Scan for the cell matching the given text and deliver its (X, Y) coordinate at center. 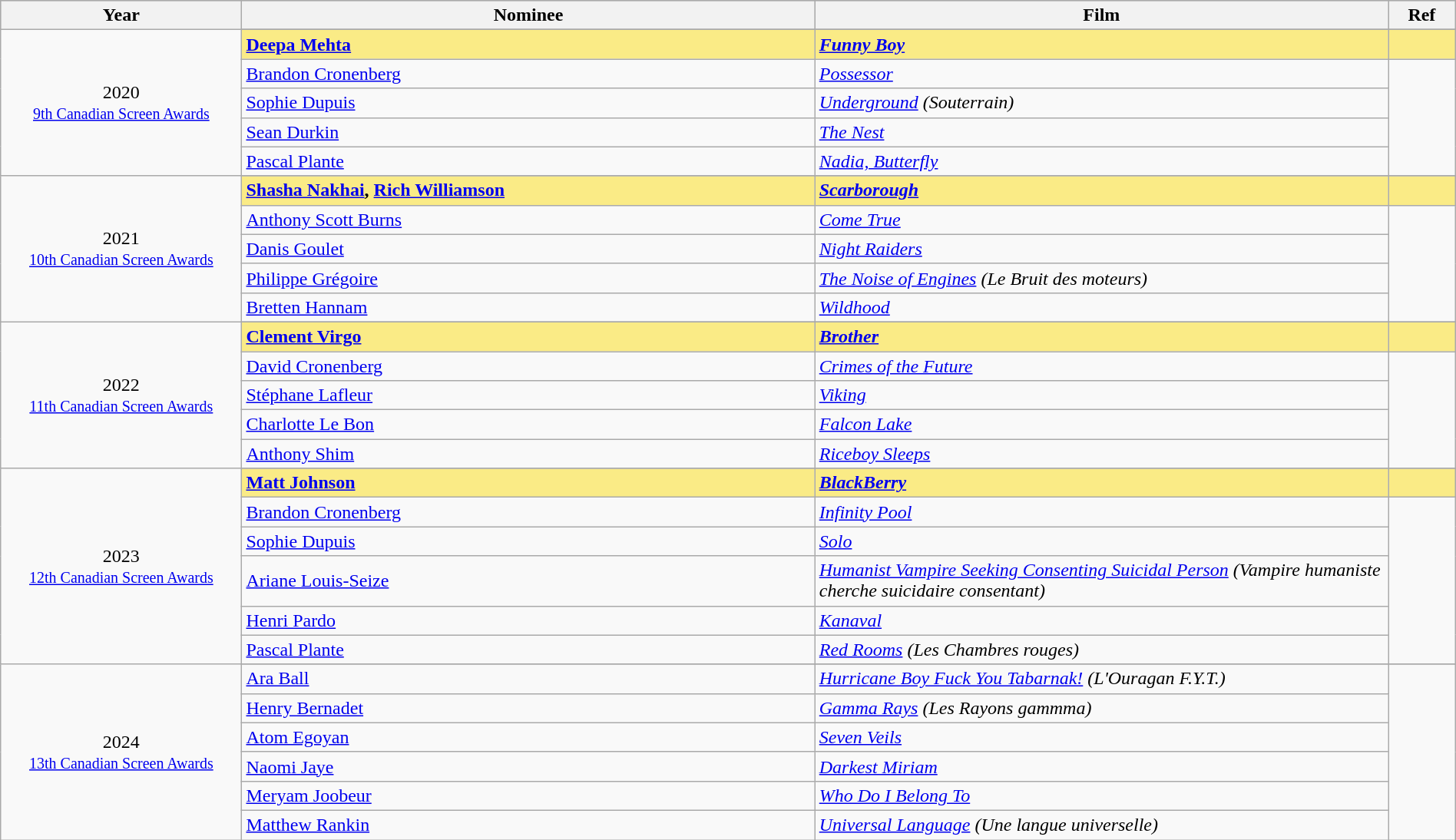
Danis Goulet (528, 249)
Anthony Shim (528, 454)
Infinity Pool (1101, 512)
Gamma Rays (Les Rayons gammma) (1101, 708)
Viking (1101, 395)
Nadia, Butterfly (1101, 161)
Night Raiders (1101, 249)
Kanaval (1101, 620)
Charlotte Le Bon (528, 425)
2024 13th Canadian Screen Awards (121, 752)
Matt Johnson (528, 483)
David Cronenberg (528, 366)
Atom Egoyan (528, 737)
Crimes of the Future (1101, 366)
2022 11th Canadian Screen Awards (121, 395)
Brother (1101, 336)
Sean Durkin (528, 132)
Shasha Nakhai, Rich Williamson (528, 190)
Film (1101, 15)
Naomi Jaye (528, 766)
Scarborough (1101, 190)
Henry Bernadet (528, 708)
BlackBerry (1101, 483)
Anthony Scott Burns (528, 220)
Come True (1101, 220)
Matthew Rankin (528, 825)
2021 10th Canadian Screen Awards (121, 249)
Humanist Vampire Seeking Consenting Suicidal Person (Vampire humaniste cherche suicidaire consentant) (1101, 580)
Clement Virgo (528, 336)
Stéphane Lafleur (528, 395)
Philippe Grégoire (528, 278)
Wildhood (1101, 307)
Riceboy Sleeps (1101, 454)
Bretten Hannam (528, 307)
Seven Veils (1101, 737)
Meryam Joobeur (528, 795)
2020 9th Canadian Screen Awards (121, 103)
Funny Boy (1101, 45)
Henri Pardo (528, 620)
Possessor (1101, 74)
Solo (1101, 541)
Who Do I Belong To (1101, 795)
The Nest (1101, 132)
Hurricane Boy Fuck You Tabarnak! (L'Ouragan F.Y.T.) (1101, 679)
Ara Ball (528, 679)
Nominee (528, 15)
The Noise of Engines (Le Bruit des moteurs) (1101, 278)
Darkest Miriam (1101, 766)
Ref (1422, 15)
Ariane Louis-Seize (528, 580)
Universal Language (Une langue universelle) (1101, 825)
Year (121, 15)
2023 12th Canadian Screen Awards (121, 567)
Deepa Mehta (528, 45)
Falcon Lake (1101, 425)
Underground (Souterrain) (1101, 103)
Red Rooms (Les Chambres rouges) (1101, 650)
